Determine the [x, y] coordinate at the center of the cell enclosing the given text.  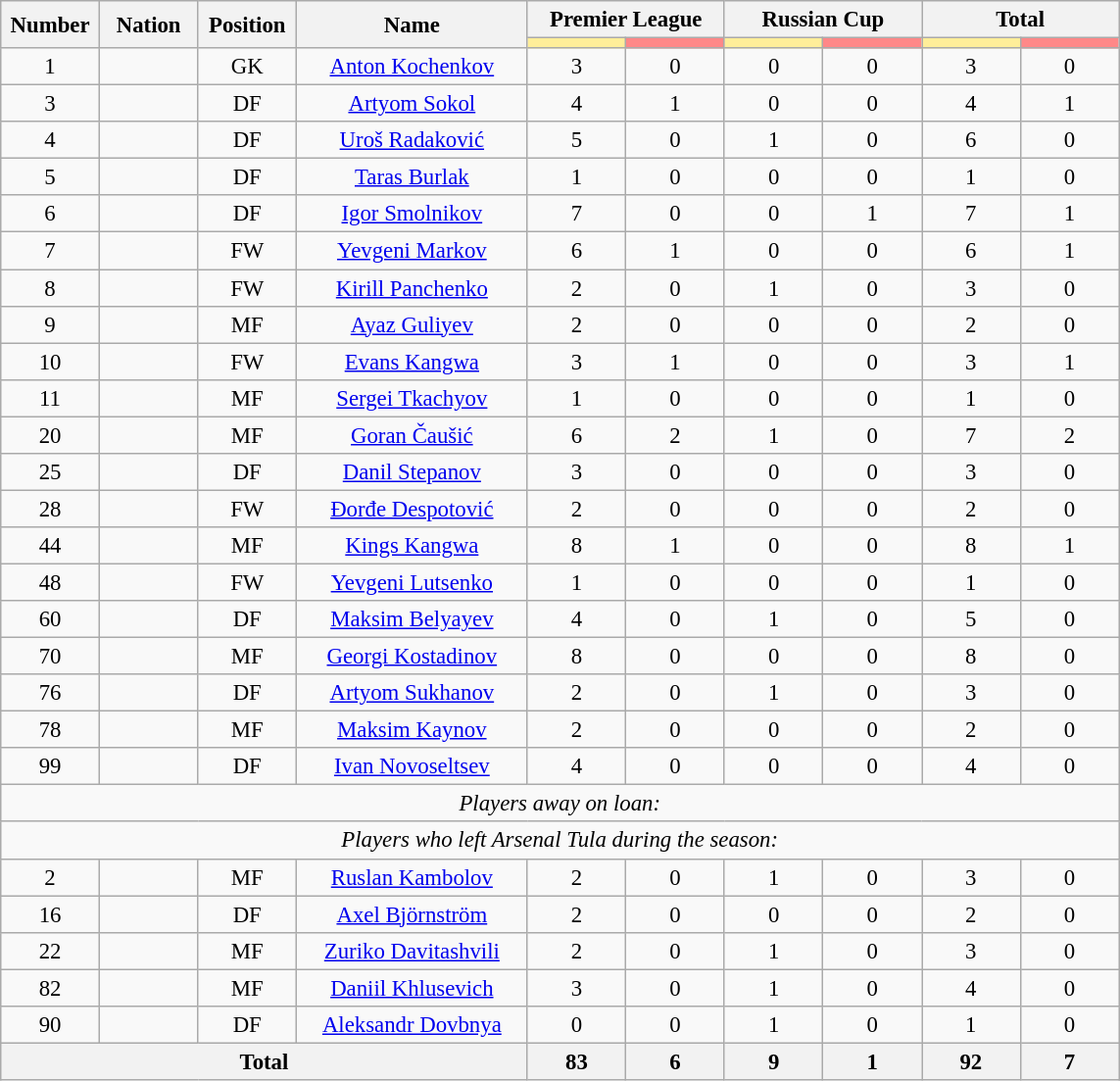
82 [51, 988]
Players who left Arsenal Tula during the season: [560, 841]
92 [970, 1061]
Premier League [625, 20]
Daniil Khlusevich [413, 988]
83 [576, 1061]
Danil Stepanov [413, 472]
Ruslan Kambolov [413, 877]
Taras Burlak [413, 177]
Name [413, 25]
Ayaz Guliyev [413, 324]
20 [51, 435]
Igor Smolnikov [413, 215]
Players away on loan: [560, 804]
Goran Čaušić [413, 435]
Ivan Novoseltsev [413, 766]
Axel Björnström [413, 914]
48 [51, 582]
60 [51, 619]
99 [51, 766]
Aleksandr Dovbnya [413, 1025]
16 [51, 914]
Kirill Panchenko [413, 288]
Kings Kangwa [413, 546]
Evans Kangwa [413, 362]
Maksim Belyayev [413, 619]
25 [51, 472]
Maksim Kaynov [413, 730]
Position [247, 25]
Yevgeni Lutsenko [413, 582]
10 [51, 362]
Đorđe Despotović [413, 509]
GK [247, 67]
Georgi Kostadinov [413, 657]
Zuriko Davitashvili [413, 951]
Anton Kochenkov [413, 67]
22 [51, 951]
44 [51, 546]
Nation [149, 25]
90 [51, 1025]
28 [51, 509]
Uroš Radaković [413, 140]
Artyom Sokol [413, 104]
Yevgeni Markov [413, 251]
78 [51, 730]
76 [51, 693]
70 [51, 657]
Sergei Tkachyov [413, 398]
Number [51, 25]
11 [51, 398]
Artyom Sukhanov [413, 693]
Russian Cup [823, 20]
